Capture the cell that displays the provided text and extract its (X, Y) central coordinate. 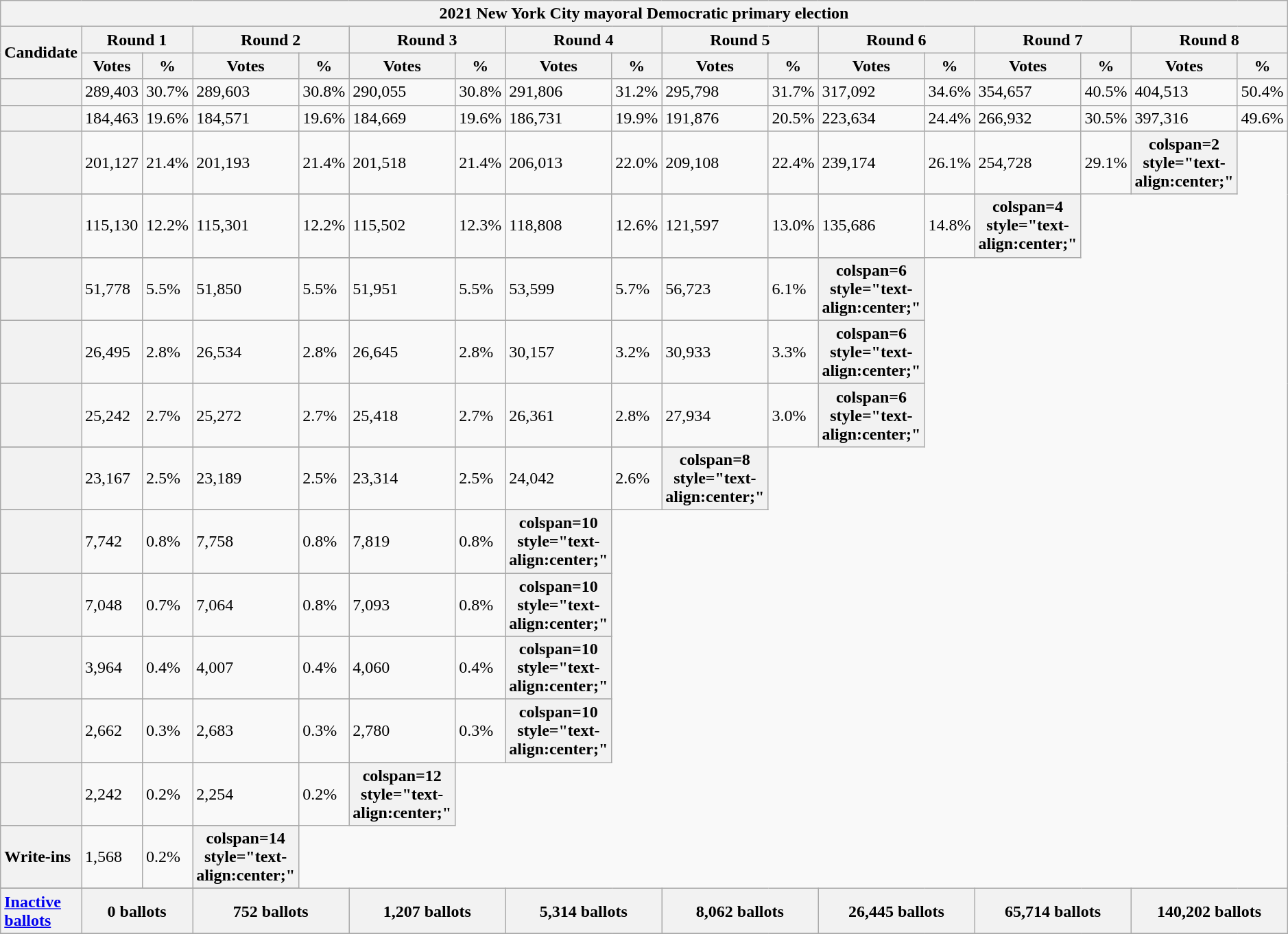
13.0% (793, 226)
290,055 (402, 92)
201,127 (111, 163)
colspan=12 style="text-align:center;" (402, 794)
206,013 (558, 163)
209,108 (715, 163)
51,850 (246, 289)
4,007 (246, 668)
50.4% (1262, 92)
30,933 (715, 352)
49.6% (1262, 118)
191,876 (715, 118)
2,254 (246, 794)
1,568 (111, 857)
354,657 (1027, 92)
29.1% (1106, 163)
Round 7 (1053, 40)
Round 2 (271, 40)
23,314 (402, 478)
7,093 (402, 605)
201,193 (246, 163)
2,683 (246, 731)
239,174 (871, 163)
201,518 (402, 163)
colspan=8 style="text-align:center;" (715, 478)
135,686 (871, 226)
23,189 (246, 478)
51,951 (402, 289)
Round 8 (1209, 40)
397,316 (1184, 118)
26.1% (949, 163)
14.8% (949, 226)
6.1% (793, 289)
223,634 (871, 118)
266,932 (1027, 118)
24,042 (558, 478)
25,272 (246, 415)
31.7% (793, 92)
317,092 (871, 92)
30.5% (1106, 118)
23,167 (111, 478)
0.7% (167, 605)
115,301 (246, 226)
Candidate (41, 53)
7,758 (246, 541)
12.3% (480, 226)
254,728 (1027, 163)
121,597 (715, 226)
8,062 ballots (740, 911)
7,048 (111, 605)
2,242 (111, 794)
24.4% (949, 118)
Inactive ballots (41, 911)
Round 1 (136, 40)
Round 4 (584, 40)
3.2% (636, 352)
51,778 (111, 289)
12.6% (636, 226)
Round 5 (740, 40)
30,157 (558, 352)
289,603 (246, 92)
26,534 (246, 352)
295,798 (715, 92)
115,502 (402, 226)
7,819 (402, 541)
colspan=4 style="text-align:center;" (1027, 226)
5.7% (636, 289)
34.6% (949, 92)
Round 6 (896, 40)
26,361 (558, 415)
25,242 (111, 415)
2,662 (111, 731)
26,495 (111, 352)
25,418 (402, 415)
140,202 ballots (1209, 911)
22.4% (793, 163)
404,513 (1184, 92)
3.3% (793, 352)
118,808 (558, 226)
3,964 (111, 668)
7,064 (246, 605)
colspan=2 style="text-align:center;" (1184, 163)
22.0% (636, 163)
56,723 (715, 289)
0 ballots (136, 911)
30.7% (167, 92)
26,445 ballots (896, 911)
289,403 (111, 92)
31.2% (636, 92)
Write-ins (41, 857)
53,599 (558, 289)
4,060 (402, 668)
115,130 (111, 226)
2021 New York City mayoral Democratic primary election (644, 14)
5,314 ballots (584, 911)
26,645 (402, 352)
19.9% (636, 118)
184,669 (402, 118)
3.0% (793, 415)
291,806 (558, 92)
65,714 ballots (1053, 911)
40.5% (1106, 92)
Round 3 (427, 40)
20.5% (793, 118)
2.6% (636, 478)
27,934 (715, 415)
752 ballots (271, 911)
colspan=14 style="text-align:center;" (246, 857)
1,207 ballots (427, 911)
184,571 (246, 118)
7,742 (111, 541)
184,463 (111, 118)
2,780 (402, 731)
186,731 (558, 118)
